Scan for the cell matching the given text and deliver its [X, Y] coordinate at center. 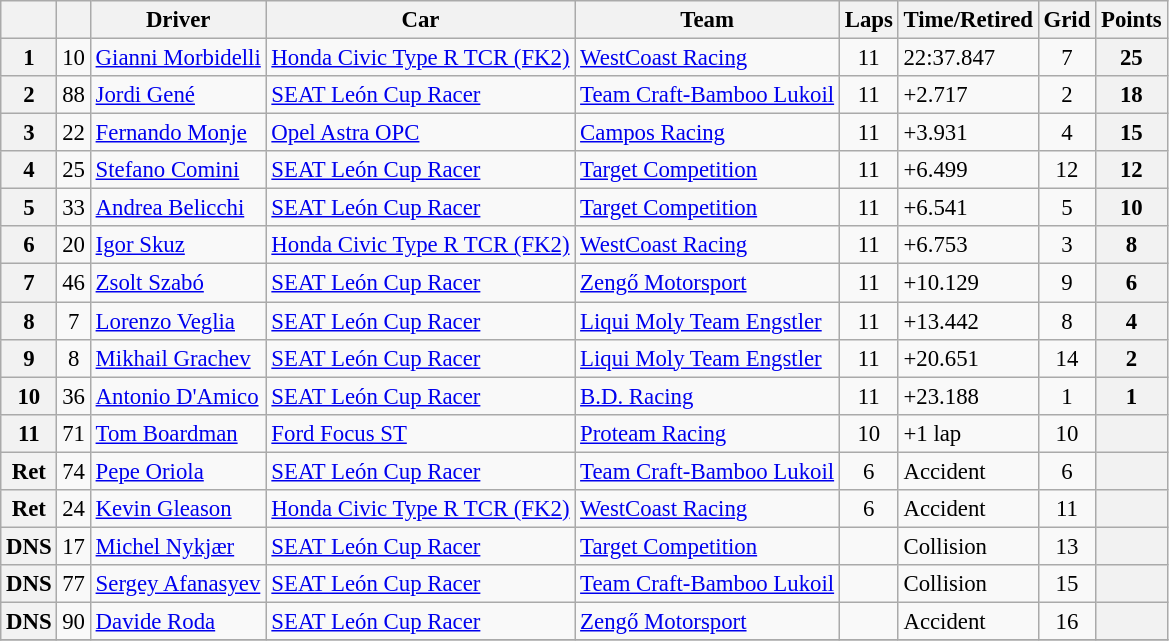
Grid [1066, 20]
Team [708, 20]
+23.188 [968, 396]
Michel Nykjær [178, 546]
+6.541 [968, 208]
20 [74, 245]
Campos Racing [708, 133]
Sergey Afanasyev [178, 584]
Davide Roda [178, 621]
Laps [868, 20]
+10.129 [968, 283]
Stefano Comini [178, 170]
Time/Retired [968, 20]
Pepe Oriola [178, 471]
18 [1132, 95]
Jordi Gené [178, 95]
Zsolt Szabó [178, 283]
13 [1066, 546]
90 [74, 621]
Kevin Gleason [178, 509]
Tom Boardman [178, 433]
+6.753 [968, 245]
Driver [178, 20]
77 [74, 584]
Opel Astra OPC [420, 133]
16 [1066, 621]
Lorenzo Veglia [178, 321]
Andrea Belicchi [178, 208]
Ford Focus ST [420, 433]
Antonio D'Amico [178, 396]
Gianni Morbidelli [178, 58]
36 [74, 396]
+6.499 [968, 170]
+20.651 [968, 358]
Points [1132, 20]
22 [74, 133]
33 [74, 208]
46 [74, 283]
24 [74, 509]
74 [74, 471]
Car [420, 20]
+3.931 [968, 133]
Fernando Monje [178, 133]
B.D. Racing [708, 396]
88 [74, 95]
22:37.847 [968, 58]
14 [1066, 358]
71 [74, 433]
Proteam Racing [708, 433]
+2.717 [968, 95]
17 [74, 546]
Mikhail Grachev [178, 358]
+13.442 [968, 321]
+1 lap [968, 433]
Igor Skuz [178, 245]
